Locate the cell with the specified text and output its (X, Y) center coordinate. 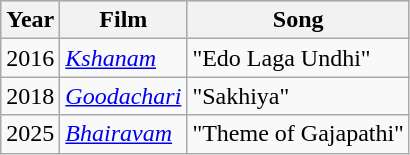
2025 (30, 134)
2018 (30, 96)
Film (124, 20)
Kshanam (124, 58)
"Sakhiya" (298, 96)
"Edo Laga Undhi" (298, 58)
"Theme of Gajapathi" (298, 134)
Year (30, 20)
Goodachari (124, 96)
Bhairavam (124, 134)
2016 (30, 58)
Song (298, 20)
